For the text-containing cell, return its midpoint in (X, Y) coordinate format. 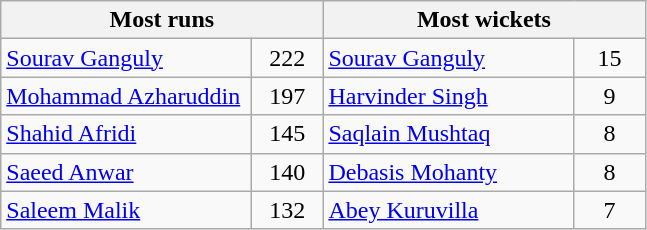
Saleem Malik (126, 210)
9 (610, 96)
Mohammad Azharuddin (126, 96)
Saqlain Mushtaq (448, 134)
7 (610, 210)
Harvinder Singh (448, 96)
Most runs (162, 20)
140 (288, 172)
Debasis Mohanty (448, 172)
Abey Kuruvilla (448, 210)
132 (288, 210)
Saeed Anwar (126, 172)
15 (610, 58)
222 (288, 58)
145 (288, 134)
197 (288, 96)
Shahid Afridi (126, 134)
Most wickets (484, 20)
